Provide the [X, Y] coordinate of the cell's center where the given text is located.  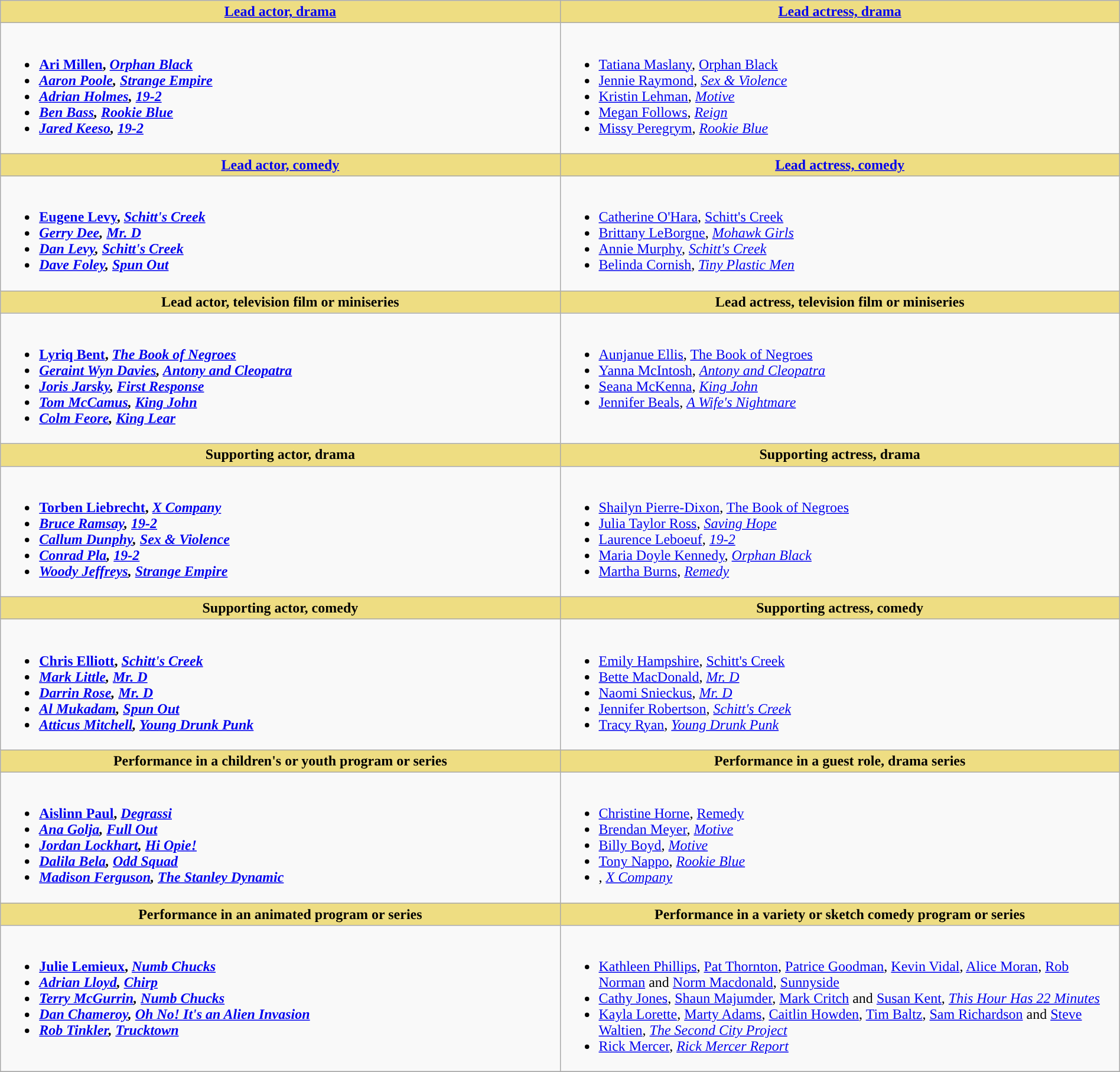
Lead actress, drama [840, 12]
Aunjanue Ellis, The Book of NegroesYanna McIntosh, Antony and CleopatraSeana McKenna, King JohnJennifer Beals, A Wife's Nightmare [840, 378]
Performance in an animated program or series [280, 914]
Supporting actor, comedy [280, 608]
Lyriq Bent, The Book of NegroesGeraint Wyn Davies, Antony and CleopatraJoris Jarsky, First ResponseTom McCamus, King JohnColm Feore, King Lear [280, 378]
Lead actress, comedy [840, 165]
Performance in a variety or sketch comedy program or series [840, 914]
Lead actress, television film or miniseries [840, 302]
Lead actor, drama [280, 12]
Performance in a guest role, drama series [840, 761]
Performance in a children's or youth program or series [280, 761]
Tatiana Maslany, Orphan BlackJennie Raymond, Sex & ViolenceKristin Lehman, MotiveMegan Follows, ReignMissy Peregrym, Rookie Blue [840, 89]
Lead actor, television film or miniseries [280, 302]
Supporting actress, drama [840, 455]
Eugene Levy, Schitt's CreekGerry Dee, Mr. DDan Levy, Schitt's CreekDave Foley, Spun Out [280, 233]
Christine Horne, RemedyBrendan Meyer, MotiveBilly Boyd, MotiveTony Nappo, Rookie Blue, X Company [840, 838]
Supporting actor, drama [280, 455]
Aislinn Paul, DegrassiAna Golja, Full OutJordan Lockhart, Hi Opie!Dalila Bela, Odd SquadMadison Ferguson, The Stanley Dynamic [280, 838]
Torben Liebrecht, X CompanyBruce Ramsay, 19-2Callum Dunphy, Sex & ViolenceConrad Pla, 19-2Woody Jeffreys, Strange Empire [280, 532]
Catherine O'Hara, Schitt's CreekBrittany LeBorgne, Mohawk GirlsAnnie Murphy, Schitt's CreekBelinda Cornish, Tiny Plastic Men [840, 233]
Emily Hampshire, Schitt's CreekBette MacDonald, Mr. DNaomi Snieckus, Mr. DJennifer Robertson, Schitt's CreekTracy Ryan, Young Drunk Punk [840, 684]
Lead actor, comedy [280, 165]
Ari Millen, Orphan BlackAaron Poole, Strange EmpireAdrian Holmes, 19-2Ben Bass, Rookie BlueJared Keeso, 19-2 [280, 89]
Julie Lemieux, Numb ChucksAdrian Lloyd, ChirpTerry McGurrin, Numb ChucksDan Chameroy, Oh No! It's an Alien InvasionRob Tinkler, Trucktown [280, 999]
Chris Elliott, Schitt's CreekMark Little, Mr. DDarrin Rose, Mr. DAl Mukadam, Spun OutAtticus Mitchell, Young Drunk Punk [280, 684]
Supporting actress, comedy [840, 608]
Shailyn Pierre-Dixon, The Book of NegroesJulia Taylor Ross, Saving HopeLaurence Leboeuf, 19-2Maria Doyle Kennedy, Orphan BlackMartha Burns, Remedy [840, 532]
